Determine the [X, Y] coordinate at the center of the cell enclosing the given text.  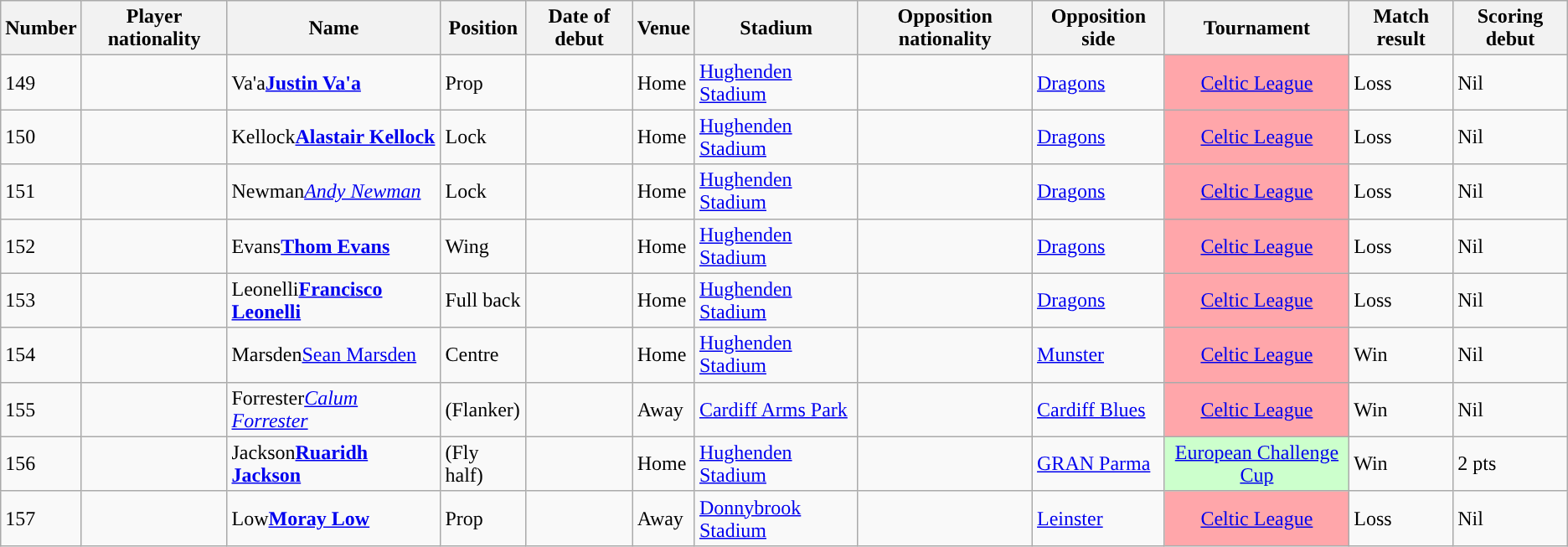
European Challenge Cup [1256, 464]
Number [41, 28]
EvansThom Evans [333, 246]
Position [483, 28]
Leinster [1099, 518]
Full back [483, 300]
(Fly half) [483, 464]
157 [41, 518]
Centre [483, 355]
151 [41, 191]
155 [41, 409]
150 [41, 137]
Match result [1401, 28]
Donnybrook Stadium [776, 518]
Wing [483, 246]
Va'aJustin Va'a [333, 82]
(Flanker) [483, 409]
Name [333, 28]
GRAN Parma [1099, 464]
Stadium [776, 28]
LeonelliFrancisco Leonelli [333, 300]
ForresterCalum Forrester [333, 409]
NewmanAndy Newman [333, 191]
LowMoray Low [333, 518]
2 pts [1510, 464]
Cardiff Arms Park [776, 409]
Player nationality [154, 28]
153 [41, 300]
Opposition side [1099, 28]
Scoring debut [1510, 28]
JacksonRuaridh Jackson [333, 464]
Venue [663, 28]
Cardiff Blues [1099, 409]
Opposition nationality [945, 28]
152 [41, 246]
Date of debut [580, 28]
KellockAlastair Kellock [333, 137]
Tournament [1256, 28]
MarsdenSean Marsden [333, 355]
154 [41, 355]
Munster [1099, 355]
149 [41, 82]
156 [41, 464]
